Return the (X, Y) coordinate for the center point of the cell that contains the specified text.  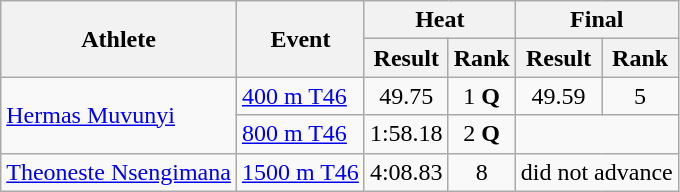
8 (482, 172)
1 Q (482, 96)
49.59 (558, 96)
did not advance (596, 172)
2 Q (482, 134)
49.75 (406, 96)
Athlete (119, 39)
1500 m T46 (300, 172)
Final (596, 20)
1:58.18 (406, 134)
Event (300, 39)
Theoneste Nsengimana (119, 172)
800 m T46 (300, 134)
5 (640, 96)
4:08.83 (406, 172)
Heat (440, 20)
Hermas Muvunyi (119, 115)
400 m T46 (300, 96)
